Find where the given text appears and provide that cell's center as (x, y) coordinate. 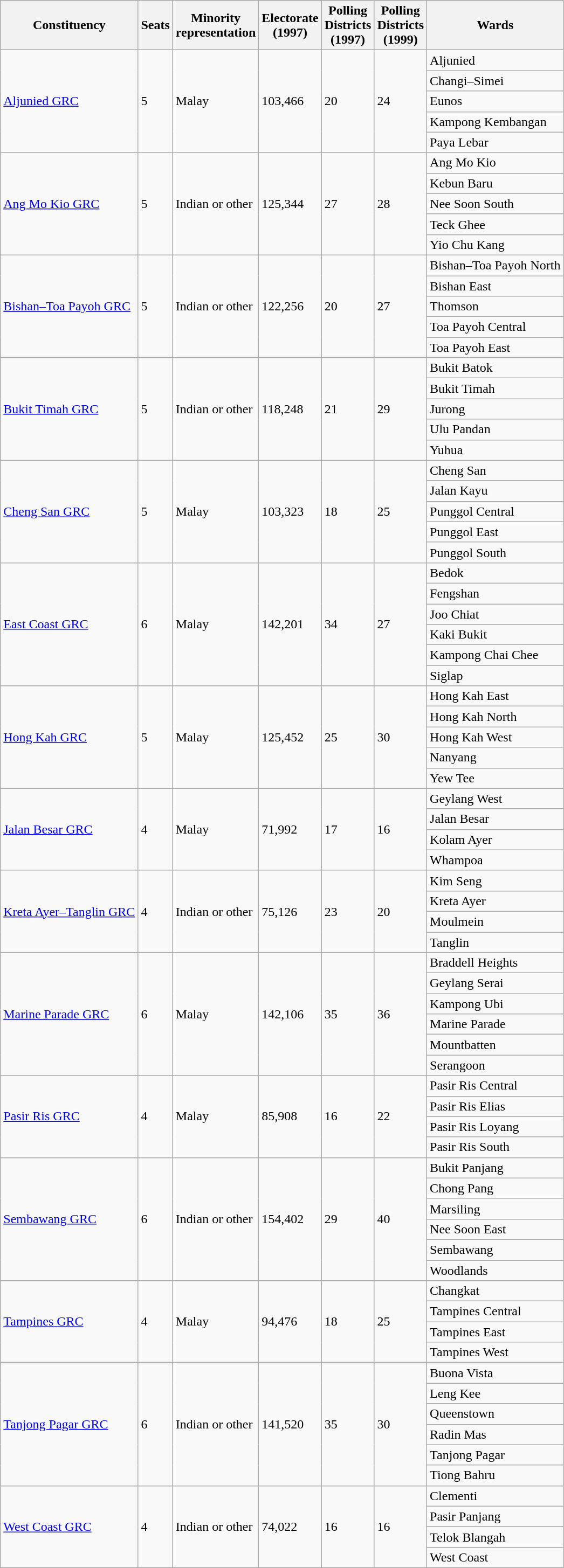
Bukit Panjang (495, 1168)
Punggol Central (495, 511)
Toa Payoh Central (495, 327)
22 (401, 1116)
28 (401, 204)
Minorityrepresentation (216, 25)
Hong Kah GRC (69, 737)
Thomson (495, 307)
Yuhua (495, 450)
141,520 (290, 1424)
Hong Kah West (495, 737)
74,022 (290, 1527)
Fengshan (495, 593)
103,466 (290, 101)
40 (401, 1219)
Whampoa (495, 860)
Teck Ghee (495, 224)
71,992 (290, 829)
Seats (155, 25)
Tampines East (495, 1332)
122,256 (290, 306)
Bukit Timah (495, 388)
Geylang Serai (495, 983)
Queenstown (495, 1414)
Jalan Besar GRC (69, 829)
Kampong Kembangan (495, 122)
Marsiling (495, 1209)
West Coast GRC (69, 1527)
Ulu Pandan (495, 429)
Nee Soon South (495, 204)
Tampines West (495, 1352)
Joo Chiat (495, 614)
Jurong (495, 409)
Changi–Simei (495, 81)
Ang Mo Kio GRC (69, 204)
Bishan–Toa Payoh North (495, 265)
PollingDistricts(1997) (348, 25)
Kolam Ayer (495, 839)
Geylang West (495, 799)
Chong Pang (495, 1188)
118,248 (290, 409)
Buona Vista (495, 1373)
Sembawang (495, 1250)
Kampong Ubi (495, 1004)
142,106 (290, 1014)
Telok Blangah (495, 1537)
Kaki Bukit (495, 635)
Nanyang (495, 758)
Hong Kah East (495, 696)
Sembawang GRC (69, 1219)
Ang Mo Kio (495, 163)
Bedok (495, 573)
24 (401, 101)
Pasir Ris South (495, 1147)
Pasir Ris Elias (495, 1106)
Constituency (69, 25)
Tampines GRC (69, 1322)
Cheng San GRC (69, 511)
Kampong Chai Chee (495, 655)
36 (401, 1014)
Braddell Heights (495, 963)
Punggol South (495, 552)
Punggol East (495, 532)
103,323 (290, 511)
Kebun Baru (495, 183)
Bishan–Toa Payoh GRC (69, 306)
Kreta Ayer–Tanglin GRC (69, 911)
PollingDistricts(1999) (401, 25)
Woodlands (495, 1270)
Siglap (495, 676)
Tampines Central (495, 1312)
Tanglin (495, 942)
Jalan Besar (495, 819)
Pasir Ris GRC (69, 1116)
East Coast GRC (69, 624)
Yio Chu Kang (495, 245)
Pasir Ris Loyang (495, 1127)
Radin Mas (495, 1434)
Wards (495, 25)
Tanjong Pagar (495, 1455)
Leng Kee (495, 1393)
West Coast (495, 1557)
75,126 (290, 911)
Pasir Ris Central (495, 1086)
Moulmein (495, 921)
Nee Soon East (495, 1229)
125,344 (290, 204)
142,201 (290, 624)
154,402 (290, 1219)
21 (348, 409)
Tanjong Pagar GRC (69, 1424)
85,908 (290, 1116)
Hong Kah North (495, 717)
Cheng San (495, 470)
Serangoon (495, 1065)
Mountbatten (495, 1045)
Toa Payoh East (495, 348)
Jalan Kayu (495, 491)
34 (348, 624)
Changkat (495, 1291)
Kreta Ayer (495, 901)
Pasir Panjang (495, 1516)
Paya Lebar (495, 142)
Electorate(1997) (290, 25)
Eunos (495, 101)
Bukit Batok (495, 368)
Clementi (495, 1496)
Aljunied (495, 60)
Marine Parade GRC (69, 1014)
Yew Tee (495, 778)
Aljunied GRC (69, 101)
94,476 (290, 1322)
Kim Seng (495, 880)
Tiong Bahru (495, 1475)
125,452 (290, 737)
23 (348, 911)
17 (348, 829)
Marine Parade (495, 1024)
Bishan East (495, 286)
Bukit Timah GRC (69, 409)
